Identify which cell holds the provided text, then report its (x, y) central coordinate. 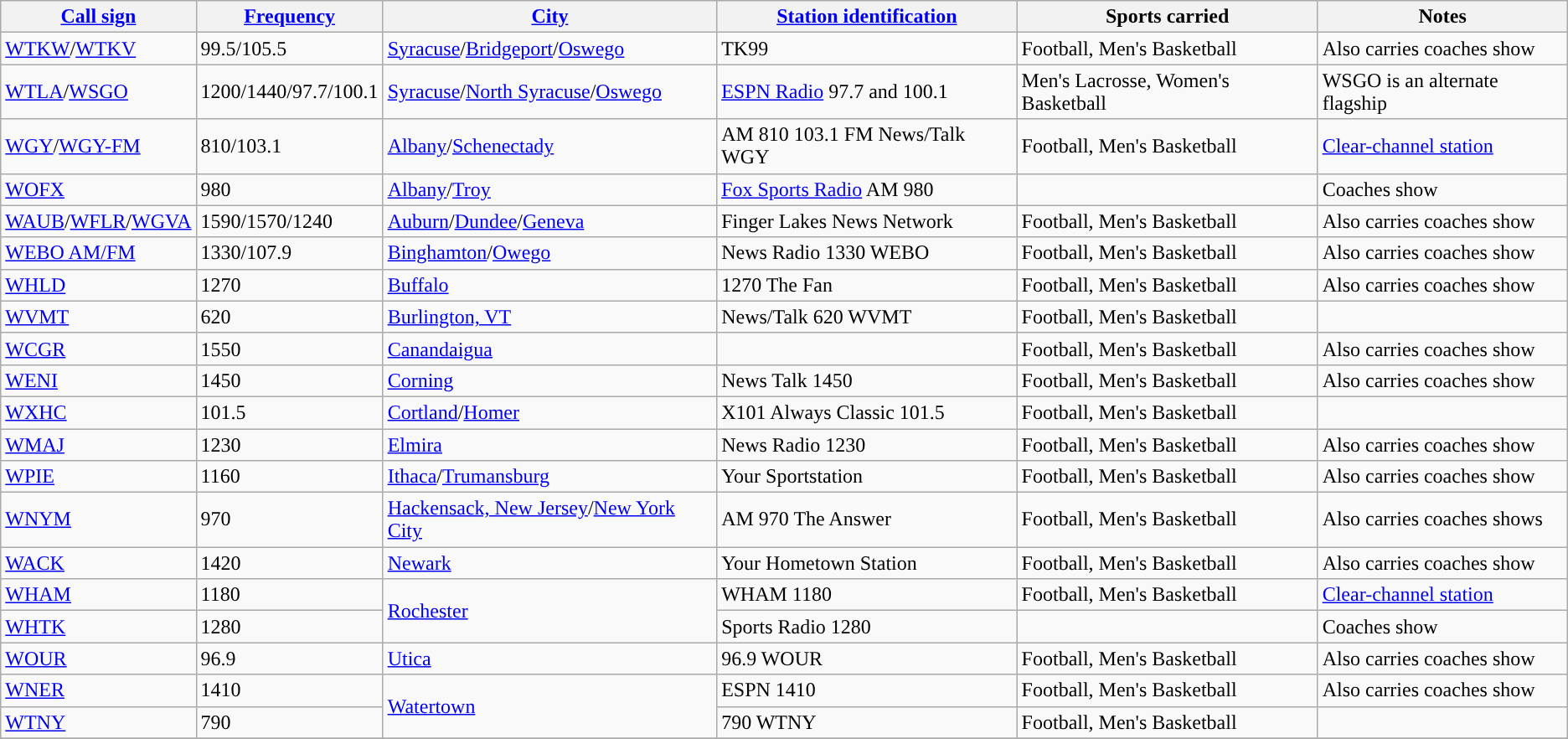
WHAM (99, 595)
News Radio 1330 WEBO (867, 253)
WENI (99, 380)
Syracuse/North Syracuse/Oswego (549, 92)
Rochester (549, 611)
1270 The Fan (867, 285)
WTLA/WSGO (99, 92)
96.9 (290, 659)
WTKW/WTKV (99, 49)
AM 810 103.1 FM News/Talk WGY (867, 146)
WHLD (99, 285)
WHTK (99, 627)
X101 Always Classic 101.5 (867, 412)
Canandaigua (549, 349)
1280 (290, 627)
1160 (290, 477)
Finger Lakes News Network (867, 221)
WACK (99, 563)
WGY/WGY-FM (99, 146)
Men's Lacrosse, Women's Basketball (1168, 92)
WHAM 1180 (867, 595)
99.5/105.5 (290, 49)
Call sign (99, 17)
1410 (290, 690)
980 (290, 189)
WNYM (99, 519)
1180 (290, 595)
WOFX (99, 189)
810/103.1 (290, 146)
790 (290, 722)
TK99 (867, 49)
Syracuse/Bridgeport/Oswego (549, 49)
970 (290, 519)
ESPN Radio 97.7 and 100.1 (867, 92)
790 WTNY (867, 722)
WAUB/WFLR/WGVA (99, 221)
1420 (290, 563)
AM 970 The Answer (867, 519)
Ithaca/Trumansburg (549, 477)
Auburn/Dundee/Geneva (549, 221)
620 (290, 317)
Newark (549, 563)
ESPN 1410 (867, 690)
Albany/Schenectady (549, 146)
1270 (290, 285)
Frequency (290, 17)
WSGO is an alternate flagship (1442, 92)
Station identification (867, 17)
Sports carried (1168, 17)
City (549, 17)
Notes (1442, 17)
News/Talk 620 WVMT (867, 317)
Corning (549, 380)
WTNY (99, 722)
96.9 WOUR (867, 659)
101.5 (290, 412)
1550 (290, 349)
Cortland/Homer (549, 412)
1450 (290, 380)
WPIE (99, 477)
Binghamton/Owego (549, 253)
Buffalo (549, 285)
Also carries coaches shows (1442, 519)
WXHC (99, 412)
WOUR (99, 659)
WVMT (99, 317)
Burlington, VT (549, 317)
Fox Sports Radio AM 980 (867, 189)
Your Hometown Station (867, 563)
WNER (99, 690)
1590/1570/1240 (290, 221)
1230 (290, 445)
Your Sportstation (867, 477)
Utica (549, 659)
WEBO AM/FM (99, 253)
Hackensack, New Jersey/New York City (549, 519)
1200/1440/97.7/100.1 (290, 92)
Albany/Troy (549, 189)
Sports Radio 1280 (867, 627)
WMAJ (99, 445)
1330/107.9 (290, 253)
Elmira (549, 445)
News Talk 1450 (867, 380)
Watertown (549, 706)
WCGR (99, 349)
News Radio 1230 (867, 445)
